Identify which cell holds the provided text, then report its (x, y) central coordinate. 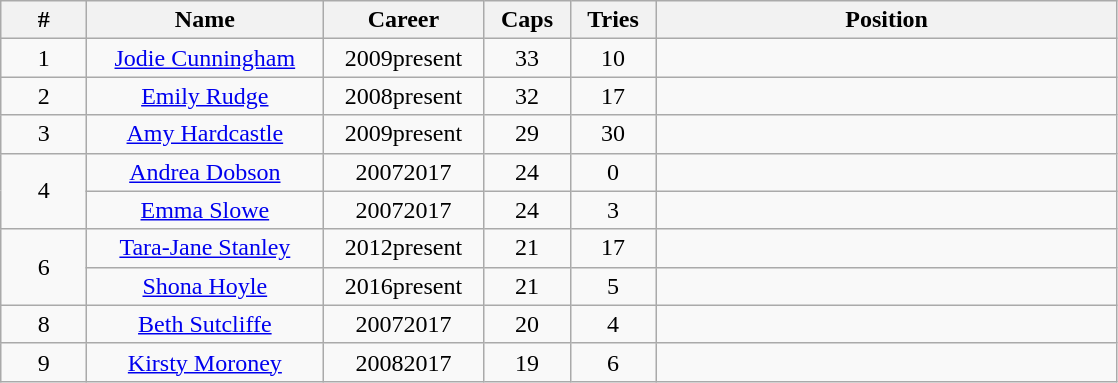
2 (44, 96)
30 (613, 134)
# (44, 20)
Jodie Cunningham (205, 58)
20082017 (404, 362)
Tara-Jane Stanley (205, 248)
29 (527, 134)
8 (44, 324)
2016present (404, 286)
Tries (613, 20)
Emma Slowe (205, 210)
0 (613, 172)
Andrea Dobson (205, 172)
Name (205, 20)
Amy Hardcastle (205, 134)
5 (613, 286)
10 (613, 58)
Caps (527, 20)
19 (527, 362)
2012present (404, 248)
2008present (404, 96)
Beth Sutcliffe (205, 324)
9 (44, 362)
Career (404, 20)
20 (527, 324)
32 (527, 96)
Kirsty Moroney (205, 362)
Position (886, 20)
1 (44, 58)
33 (527, 58)
Shona Hoyle (205, 286)
Emily Rudge (205, 96)
